Locate the cell with the specified text and output its (x, y) center coordinate. 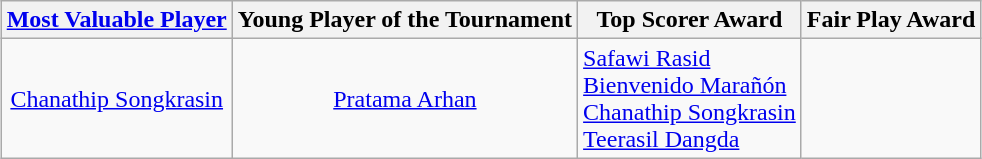
Safawi Rasid Bienvenido Marañón Chanathip Songkrasin Teerasil Dangda (690, 98)
Fair Play Award (891, 20)
Chanathip Songkrasin (116, 98)
Pratama Arhan (404, 98)
Top Scorer Award (690, 20)
Most Valuable Player (116, 20)
Young Player of the Tournament (404, 20)
